Search for the cell housing the specified text and yield its (X, Y) center coordinate. 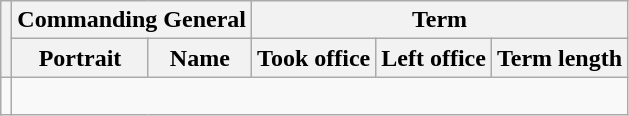
Took office (314, 58)
Term (440, 20)
Term length (559, 58)
Name (200, 58)
Left office (434, 58)
Portrait (80, 58)
Commanding General (132, 20)
